Extract the (x, y) coordinate from the center of the cell holding the provided text.  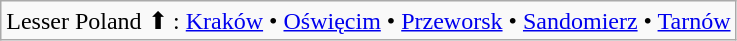
Lesser Poland ⬆ : Kraków • Oświęcim • Przeworsk • Sandomierz • Tarnów (368, 21)
